Extract the [x, y] coordinate from the center of the cell holding the provided text.  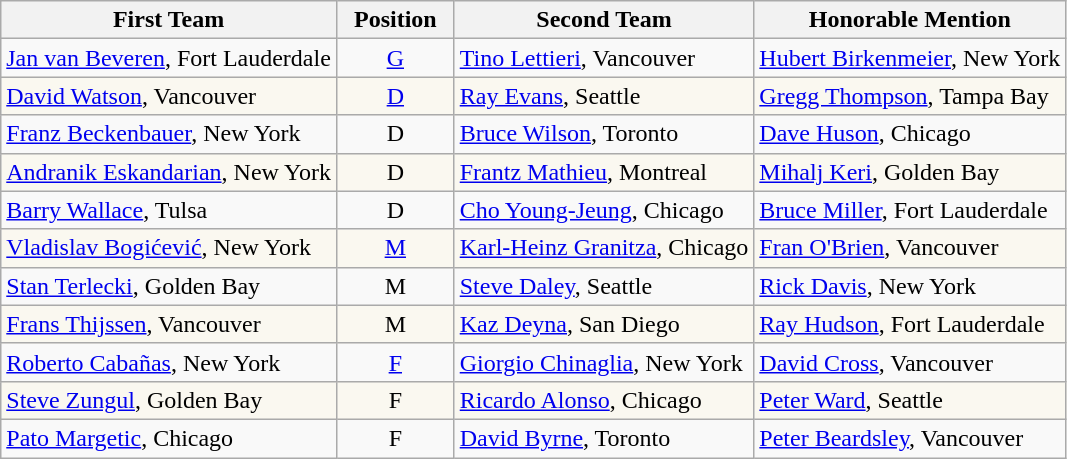
G [395, 58]
Andranik Eskandarian, New York [169, 172]
Steve Daley, Seattle [604, 286]
David Byrne, Toronto [604, 438]
Jan van Beveren, Fort Lauderdale [169, 58]
Ray Hudson, Fort Lauderdale [910, 324]
Roberto Cabañas, New York [169, 362]
David Cross, Vancouver [910, 362]
Mihalj Keri, Golden Bay [910, 172]
Dave Huson, Chicago [910, 134]
Pato Margetic, Chicago [169, 438]
Position [395, 20]
Peter Beardsley, Vancouver [910, 438]
Ricardo Alonso, Chicago [604, 400]
Vladislav Bogićević, New York [169, 248]
Second Team [604, 20]
Giorgio Chinaglia, New York [604, 362]
Franz Beckenbauer, New York [169, 134]
Tino Lettieri, Vancouver [604, 58]
Bruce Miller, Fort Lauderdale [910, 210]
Stan Terlecki, Golden Bay [169, 286]
Hubert Birkenmeier, New York [910, 58]
Honorable Mention [910, 20]
Fran O'Brien, Vancouver [910, 248]
Bruce Wilson, Toronto [604, 134]
Steve Zungul, Golden Bay [169, 400]
Barry Wallace, Tulsa [169, 210]
Cho Young-Jeung, Chicago [604, 210]
Rick Davis, New York [910, 286]
David Watson, Vancouver [169, 96]
Frantz Mathieu, Montreal [604, 172]
Kaz Deyna, San Diego [604, 324]
Ray Evans, Seattle [604, 96]
Karl-Heinz Granitza, Chicago [604, 248]
Gregg Thompson, Tampa Bay [910, 96]
First Team [169, 20]
Peter Ward, Seattle [910, 400]
Frans Thijssen, Vancouver [169, 324]
